Determine the (x, y) coordinate at the center of the cell enclosing the given text.  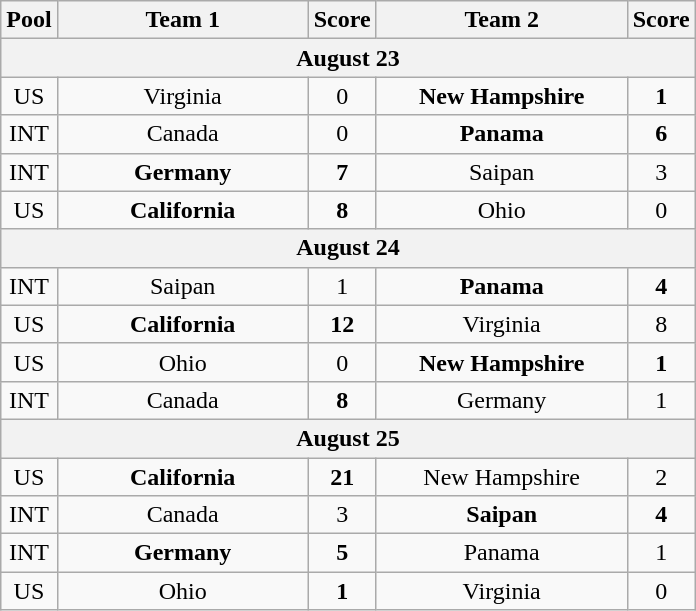
Team 1 (182, 20)
6 (661, 134)
21 (342, 477)
Pool (29, 20)
2 (661, 477)
August 24 (348, 248)
7 (342, 172)
Team 2 (502, 20)
5 (342, 553)
August 25 (348, 438)
August 23 (348, 58)
12 (342, 324)
